Identify which cell holds the provided text, then report its (x, y) central coordinate. 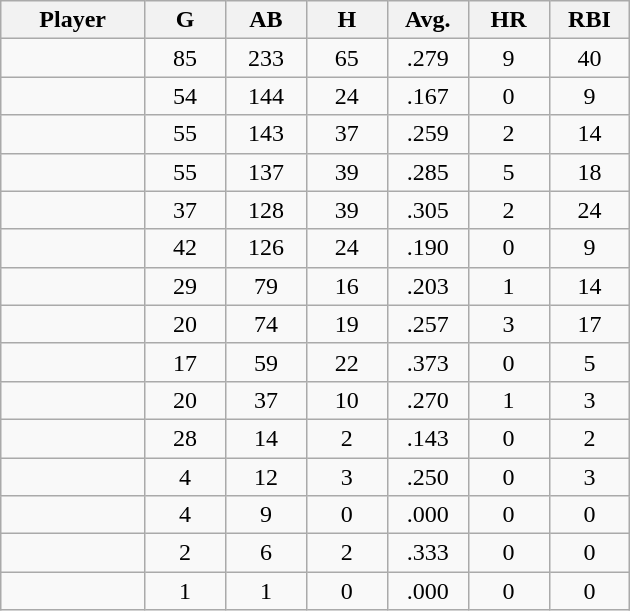
137 (266, 172)
143 (266, 134)
.259 (428, 134)
.167 (428, 96)
54 (186, 96)
42 (186, 248)
.333 (428, 553)
19 (346, 324)
.373 (428, 362)
.285 (428, 172)
16 (346, 286)
.305 (428, 210)
H (346, 20)
12 (266, 477)
.250 (428, 477)
144 (266, 96)
RBI (590, 20)
28 (186, 438)
79 (266, 286)
22 (346, 362)
G (186, 20)
HR (508, 20)
18 (590, 172)
.270 (428, 400)
233 (266, 58)
126 (266, 248)
74 (266, 324)
29 (186, 286)
.257 (428, 324)
AB (266, 20)
40 (590, 58)
85 (186, 58)
59 (266, 362)
6 (266, 553)
65 (346, 58)
Player (73, 20)
10 (346, 400)
.190 (428, 248)
Avg. (428, 20)
.203 (428, 286)
.279 (428, 58)
128 (266, 210)
.143 (428, 438)
